Return (x, y) of the center of cell containing provided text 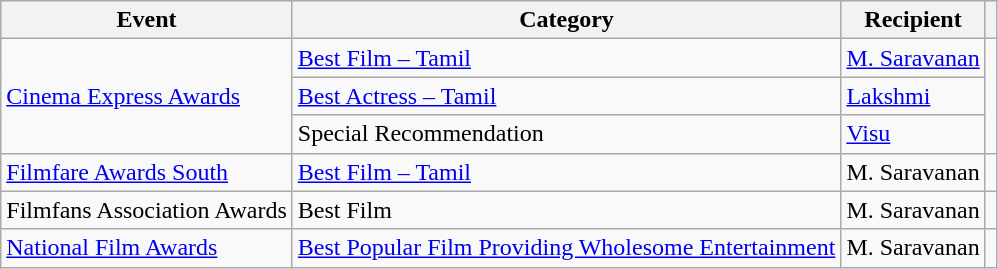
Best Popular Film Providing Wholesome Entertainment (566, 248)
Special Recommendation (566, 134)
Category (566, 20)
National Film Awards (147, 248)
Cinema Express Awards (147, 96)
Recipient (913, 20)
Event (147, 20)
Lakshmi (913, 96)
Visu (913, 134)
Best Actress – Tamil (566, 96)
Filmfare Awards South (147, 172)
Best Film (566, 210)
Filmfans Association Awards (147, 210)
